From the cell containing the given text, extract its center point as [X, Y] coordinate. 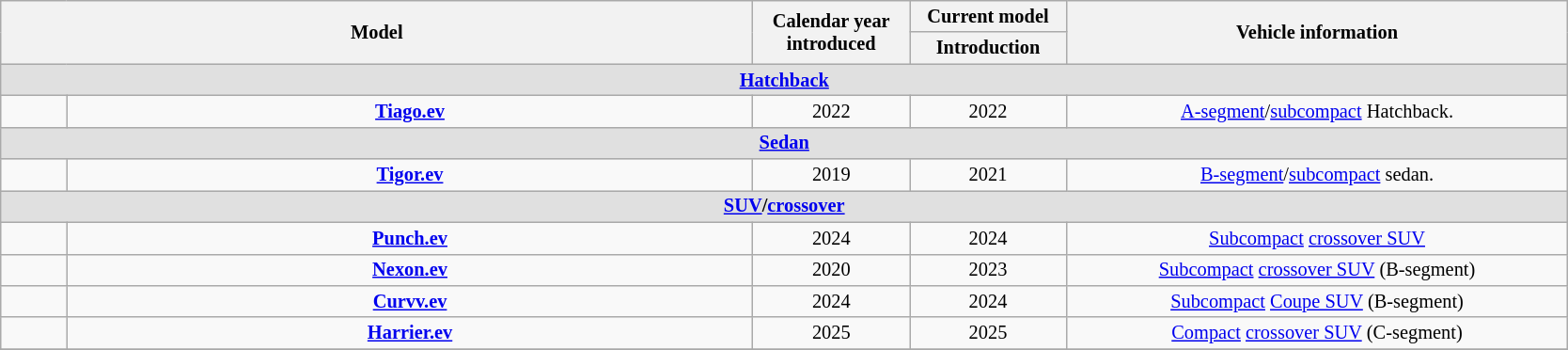
Compact crossover SUV (C-segment) [1316, 333]
Calendar yearintroduced [831, 32]
Curvv.ev [410, 301]
Sedan [784, 143]
Tiago.ev [410, 111]
A-segment/subcompact Hatchback. [1316, 111]
Subcompact Coupe SUV (B-segment) [1316, 301]
Nexon.ev [410, 270]
Hatchback [784, 80]
Introduction [989, 48]
Subcompact crossover SUV [1316, 238]
Subcompact crossover SUV (B-segment) [1316, 270]
B-segment/subcompact sedan. [1316, 175]
Punch.ev [410, 238]
Harrier.ev [410, 333]
2021 [989, 175]
Tigor.ev [410, 175]
Current model [989, 16]
2020 [831, 270]
2023 [989, 270]
SUV/crossover [784, 206]
Vehicle information [1316, 32]
Model [377, 32]
2019 [831, 175]
